Locate the cell with the specified text and output its (X, Y) center coordinate. 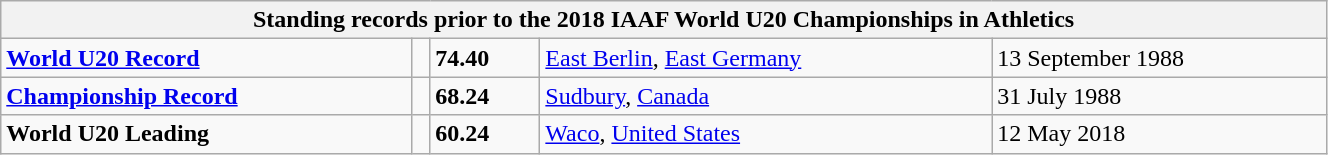
12 May 2018 (1160, 134)
31 July 1988 (1160, 96)
World U20 Leading (206, 134)
East Berlin, East Germany (766, 58)
60.24 (485, 134)
13 September 1988 (1160, 58)
68.24 (485, 96)
Waco, United States (766, 134)
Championship Record (206, 96)
Standing records prior to the 2018 IAAF World U20 Championships in Athletics (664, 20)
74.40 (485, 58)
World U20 Record (206, 58)
Sudbury, Canada (766, 96)
